Provide the (x, y) coordinate of the cell's center where the given text is located.  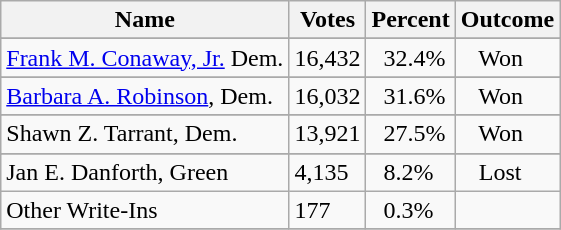
Name (145, 20)
32.4% (410, 58)
8.2% (410, 172)
27.5% (410, 134)
16,032 (328, 96)
Other Write-Ins (145, 210)
Outcome (507, 20)
Lost (507, 172)
177 (328, 210)
31.6% (410, 96)
Votes (328, 20)
Shawn Z. Tarrant, Dem. (145, 134)
13,921 (328, 134)
Jan E. Danforth, Green (145, 172)
16,432 (328, 58)
Percent (410, 20)
4,135 (328, 172)
0.3% (410, 210)
Barbara A. Robinson, Dem. (145, 96)
Frank M. Conaway, Jr. Dem. (145, 58)
